Find where the given text appears and provide that cell's center as [X, Y] coordinate. 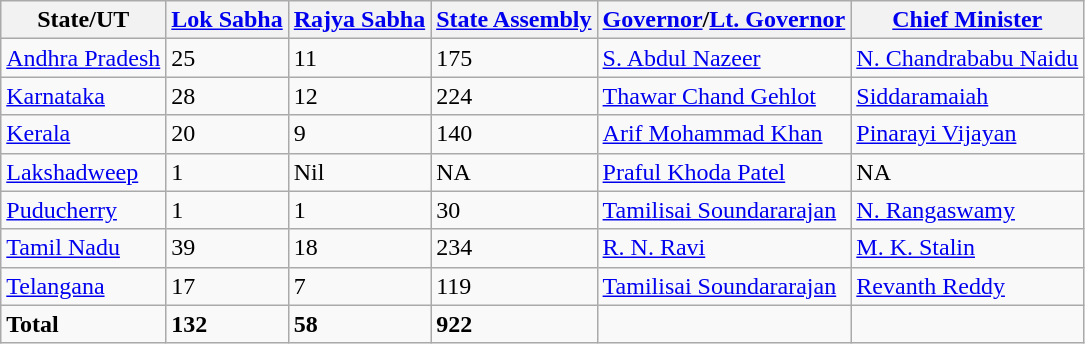
Puducherry [84, 210]
Revanth Reddy [968, 286]
30 [514, 210]
Rajya Sabha [359, 20]
Lakshadweep [84, 172]
Governor/Lt. Governor [724, 20]
Kerala [84, 134]
20 [227, 134]
Siddaramaiah [968, 96]
12 [359, 96]
9 [359, 134]
7 [359, 286]
119 [514, 286]
Nil [359, 172]
922 [514, 324]
N. Chandrababu Naidu [968, 58]
Arif Mohammad Khan [724, 134]
17 [227, 286]
R. N. Ravi [724, 248]
28 [227, 96]
Karnataka [84, 96]
Tamil Nadu [84, 248]
N. Rangaswamy [968, 210]
140 [514, 134]
State/UT [84, 20]
S. Abdul Nazeer [724, 58]
25 [227, 58]
Total [84, 324]
Pinarayi Vijayan [968, 134]
Lok Sabha [227, 20]
39 [227, 248]
M. K. Stalin [968, 248]
Thawar Chand Gehlot [724, 96]
11 [359, 58]
132 [227, 324]
175 [514, 58]
224 [514, 96]
58 [359, 324]
State Assembly [514, 20]
18 [359, 248]
Andhra Pradesh [84, 58]
Praful Khoda Patel [724, 172]
Chief Minister [968, 20]
Telangana [84, 286]
234 [514, 248]
